Extract the (X, Y) coordinate from the center of the cell holding the provided text.  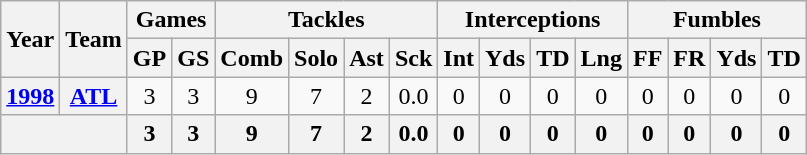
Solo (316, 58)
GS (194, 58)
Interceptions (533, 20)
Team (94, 39)
Games (170, 20)
FR (690, 58)
Tackles (326, 20)
FF (647, 58)
GP (149, 58)
Int (459, 58)
Ast (367, 58)
Lng (601, 58)
Comb (252, 58)
Year (30, 39)
ATL (94, 96)
Fumbles (716, 20)
Sck (413, 58)
1998 (30, 96)
